Scan for the cell matching the given text and deliver its [X, Y] coordinate at center. 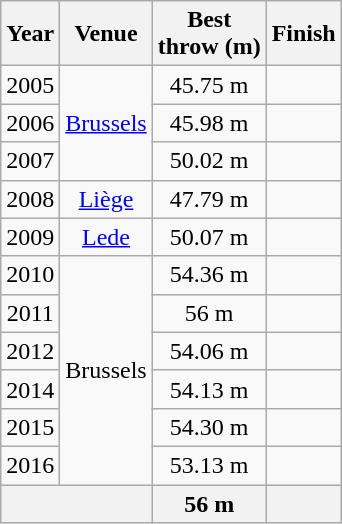
50.07 m [209, 237]
Best throw (m) [209, 34]
50.02 m [209, 161]
2012 [30, 351]
2008 [30, 199]
2014 [30, 389]
Year [30, 34]
45.75 m [209, 85]
Liège [106, 199]
54.06 m [209, 351]
54.36 m [209, 275]
Finish [304, 34]
2006 [30, 123]
45.98 m [209, 123]
2005 [30, 85]
2016 [30, 465]
Venue [106, 34]
53.13 m [209, 465]
47.79 m [209, 199]
2009 [30, 237]
54.13 m [209, 389]
Lede [106, 237]
2015 [30, 427]
54.30 m [209, 427]
2010 [30, 275]
2007 [30, 161]
2011 [30, 313]
